Identify which cell holds the provided text, then report its [X, Y] central coordinate. 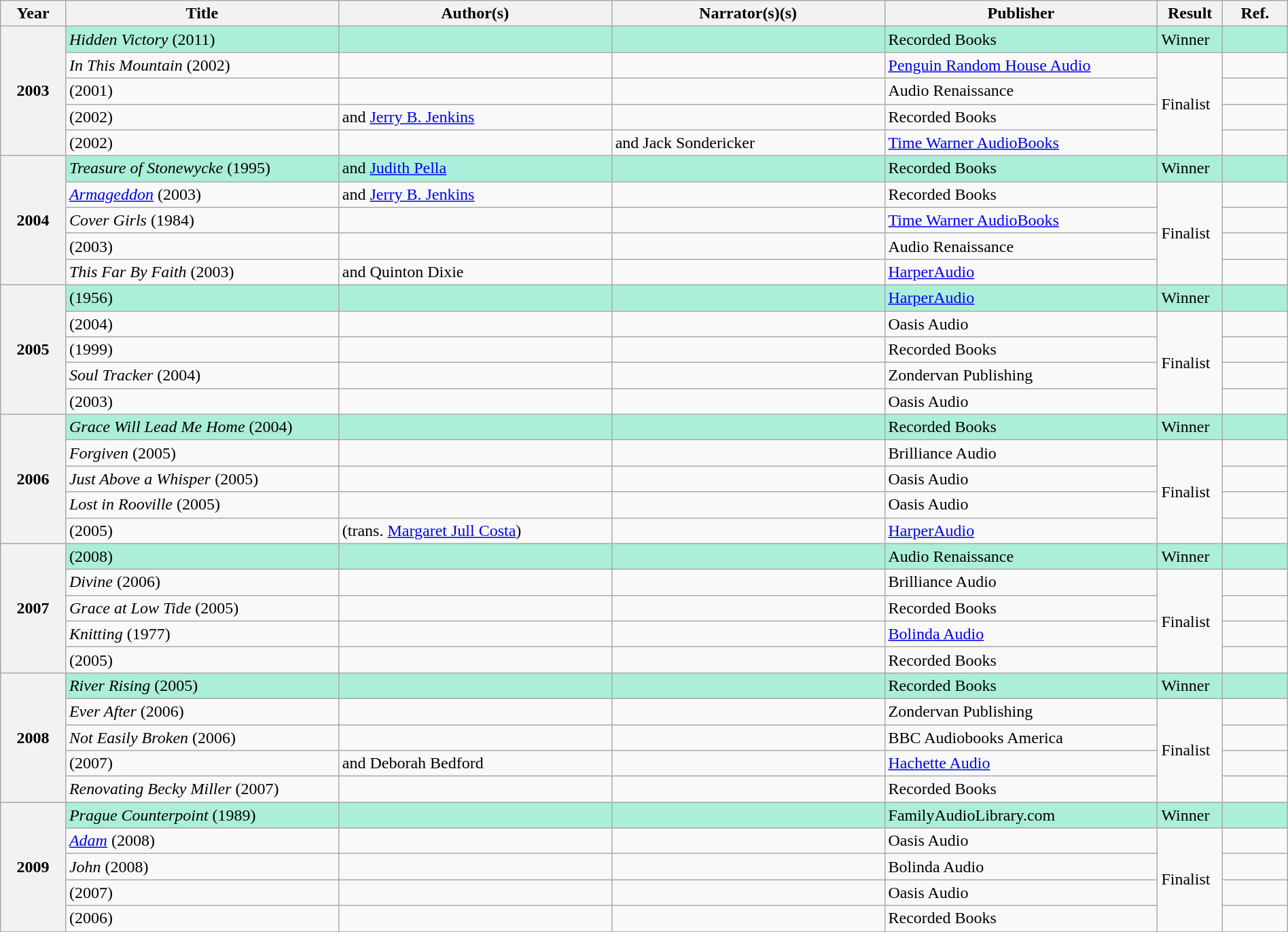
2009 [33, 867]
Hidden Victory (2011) [202, 39]
Treasure of Stonewycke (1995) [202, 168]
Not Easily Broken (2006) [202, 737]
Result [1190, 14]
Publisher [1021, 14]
Grace at Low Tide (2005) [202, 608]
River Rising (2005) [202, 685]
Forgiven (2005) [202, 453]
Adam (2008) [202, 841]
Just Above a Whisper (2005) [202, 479]
2004 [33, 220]
(2008) [202, 556]
2005 [33, 349]
and Quinton Dixie [475, 272]
Soul Tracker (2004) [202, 376]
Grace Will Lead Me Home (2004) [202, 427]
(2006) [202, 918]
Ref. [1255, 14]
Narrator(s)(s) [748, 14]
(1999) [202, 350]
(2004) [202, 324]
(trans. Margaret Jull Costa) [475, 531]
Title [202, 14]
Ever After (2006) [202, 711]
Armageddon (2003) [202, 194]
2006 [33, 479]
BBC Audiobooks America [1021, 737]
FamilyAudioLibrary.com [1021, 815]
(2001) [202, 91]
2003 [33, 91]
and Deborah Bedford [475, 764]
(1956) [202, 298]
Year [33, 14]
Prague Counterpoint (1989) [202, 815]
Author(s) [475, 14]
In This Mountain (2002) [202, 65]
Divine (2006) [202, 582]
John (2008) [202, 867]
2008 [33, 737]
2007 [33, 608]
Knitting (1977) [202, 634]
Penguin Random House Audio [1021, 65]
Renovating Becky Miller (2007) [202, 789]
Cover Girls (1984) [202, 220]
and Judith Pella [475, 168]
Lost in Rooville (2005) [202, 505]
This Far By Faith (2003) [202, 272]
Hachette Audio [1021, 764]
and Jack Sondericker [748, 143]
